Extract the [x, y] coordinate from the center of the cell holding the provided text.  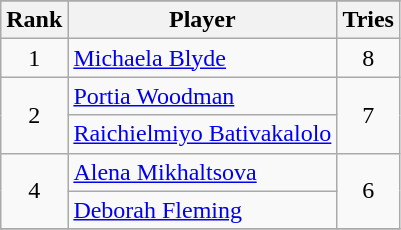
Deborah Fleming [202, 210]
Tries [368, 20]
Michaela Blyde [202, 58]
4 [34, 191]
2 [34, 115]
6 [368, 191]
Raichielmiyo Bativakalolo [202, 134]
Alena Mikhaltsova [202, 172]
Player [202, 20]
Portia Woodman [202, 96]
1 [34, 58]
8 [368, 58]
Rank [34, 20]
7 [368, 115]
